Output the (X, Y) coordinate of the center of the cell containing the given text.  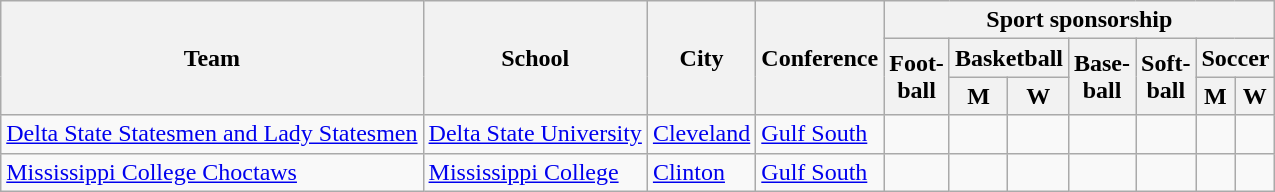
Foot-ball (917, 77)
Basketball (1008, 58)
Sport sponsorship (1080, 20)
Soccer (1236, 58)
Mississippi College (535, 172)
Base-ball (1102, 77)
Delta State Statesmen and Lady Statesmen (212, 134)
Conference (820, 58)
Cleveland (701, 134)
Soft-ball (1166, 77)
City (701, 58)
Mississippi College Choctaws (212, 172)
Delta State University (535, 134)
Clinton (701, 172)
Team (212, 58)
School (535, 58)
